Identify which cell holds the provided text, then report its [X, Y] central coordinate. 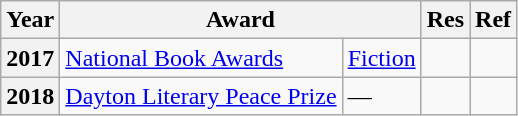
Year [30, 20]
Dayton Literary Peace Prize [201, 96]
2018 [30, 96]
National Book Awards [201, 58]
Res [445, 20]
Ref [494, 20]
Award [240, 20]
— [382, 96]
2017 [30, 58]
Fiction [382, 58]
